Determine the [x, y] coordinate at the center of the cell enclosing the given text.  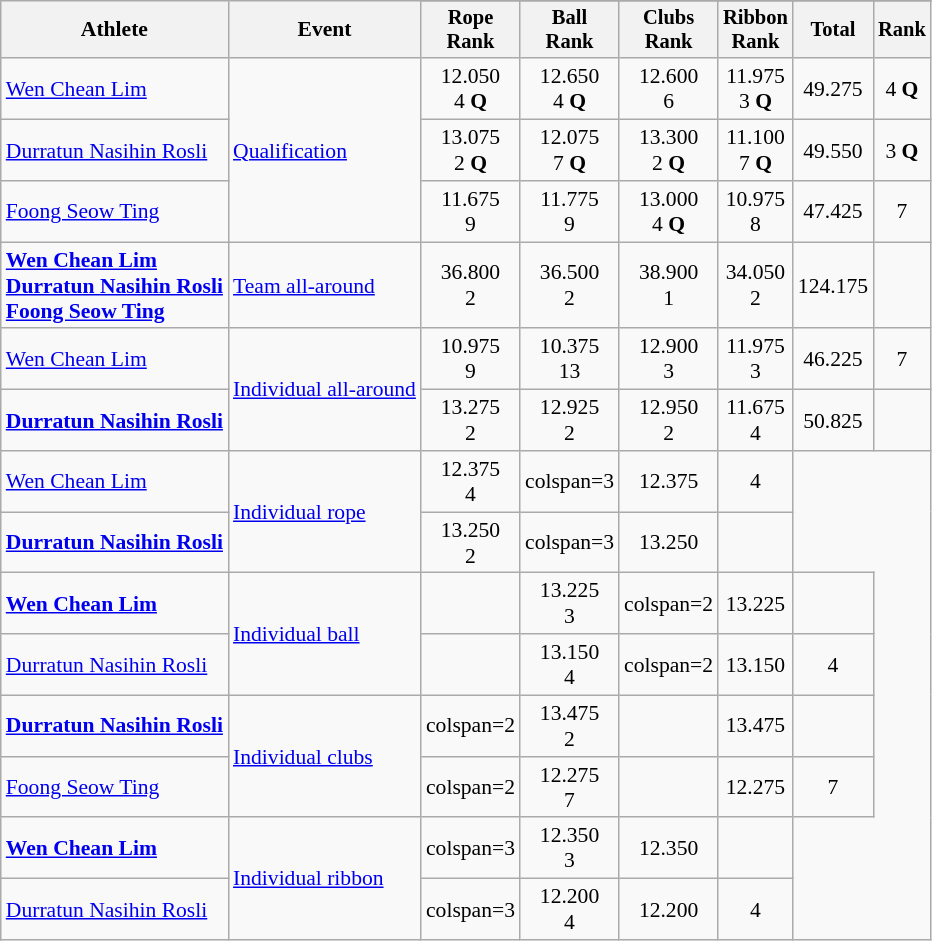
12.2757 [570, 788]
Event [324, 30]
12.2004 [570, 910]
11.6754 [756, 420]
13.4752 [570, 726]
13.0752 Q [470, 150]
4 Q [902, 90]
10.37513 [570, 360]
Individual all-around [324, 390]
12.200 [668, 910]
Athlete [114, 30]
49.550 [833, 150]
BallRank [570, 30]
13.3002 Q [668, 150]
Rank [902, 30]
36.8002 [470, 286]
13.1504 [570, 664]
13.2752 [470, 420]
13.2502 [470, 542]
34.0502 [756, 286]
38.9001 [668, 286]
12.9252 [570, 420]
12.6006 [668, 90]
36.5002 [570, 286]
10.9759 [470, 360]
12.275 [756, 788]
13.0004 Q [668, 212]
11.9753 [756, 360]
11.7759 [570, 212]
124.175 [833, 286]
Total [833, 30]
Team all-around [324, 286]
12.0757 Q [570, 150]
Individual ribbon [324, 879]
50.825 [833, 420]
49.275 [833, 90]
Individual clubs [324, 757]
13.250 [668, 542]
13.475 [756, 726]
12.0504 Q [470, 90]
Individual rope [324, 512]
11.6759 [470, 212]
12.3754 [470, 482]
12.350 [668, 848]
3 Q [902, 150]
ClubsRank [668, 30]
12.375 [668, 482]
13.225 [756, 604]
RibbonRank [756, 30]
12.3503 [570, 848]
Individual ball [324, 634]
11.1007 Q [756, 150]
Wen Chean LimDurratun Nasihin RosliFoong Seow Ting [114, 286]
12.9502 [668, 420]
47.425 [833, 212]
13.2253 [570, 604]
RopeRank [470, 30]
Qualification [324, 150]
11.9753 Q [756, 90]
46.225 [833, 360]
10.9758 [756, 212]
12.6504 Q [570, 90]
12.9003 [668, 360]
13.150 [756, 664]
